Capture the cell that displays the provided text and extract its [x, y] central coordinate. 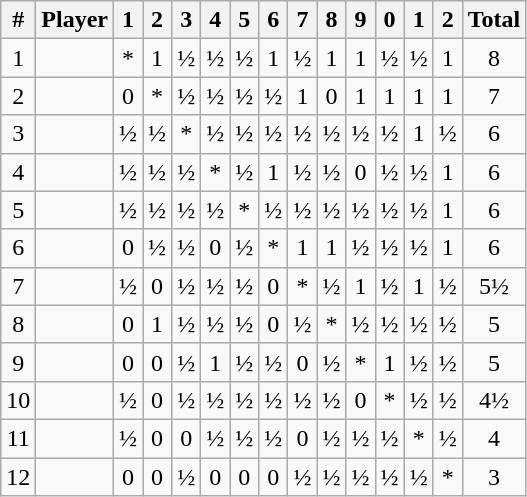
4½ [494, 400]
10 [18, 400]
Total [494, 20]
# [18, 20]
Player [75, 20]
12 [18, 477]
11 [18, 438]
5½ [494, 286]
